Scan for the cell matching the given text and deliver its [x, y] coordinate at center. 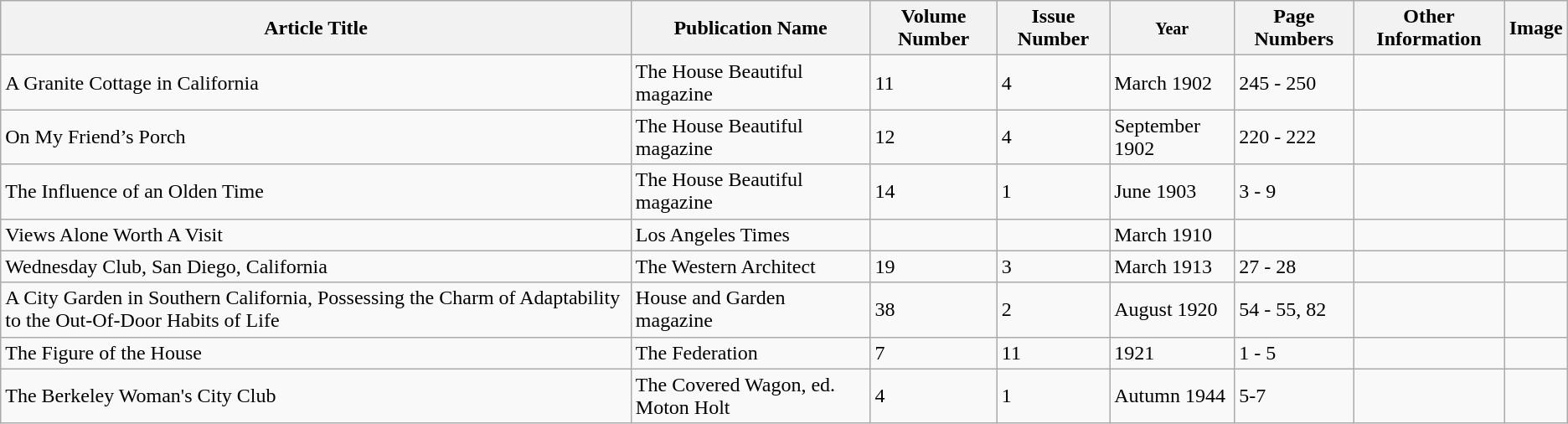
3 [1053, 266]
19 [933, 266]
Los Angeles Times [750, 235]
Views Alone Worth A Visit [317, 235]
The Federation [750, 353]
27 - 28 [1294, 266]
Year [1173, 28]
1 - 5 [1294, 353]
The Influence of an Olden Time [317, 191]
1921 [1173, 353]
On My Friend’s Porch [317, 137]
June 1903 [1173, 191]
38 [933, 310]
7 [933, 353]
54 - 55, 82 [1294, 310]
Image [1536, 28]
Autumn 1944 [1173, 396]
The Western Architect [750, 266]
220 - 222 [1294, 137]
Publication Name [750, 28]
Volume Number [933, 28]
August 1920 [1173, 310]
12 [933, 137]
March 1902 [1173, 82]
A Granite Cottage in California [317, 82]
September 1902 [1173, 137]
Article Title [317, 28]
The Berkeley Woman's City Club [317, 396]
5-7 [1294, 396]
March 1910 [1173, 235]
Page Numbers [1294, 28]
Wednesday Club, San Diego, California [317, 266]
Issue Number [1053, 28]
2 [1053, 310]
3 - 9 [1294, 191]
Other Information [1429, 28]
House and Garden magazine [750, 310]
The Covered Wagon, ed. Moton Holt [750, 396]
A City Garden in Southern California, Possessing the Charm of Adaptability to the Out-Of-Door Habits of Life [317, 310]
The Figure of the House [317, 353]
14 [933, 191]
245 - 250 [1294, 82]
March 1913 [1173, 266]
